Pinpoint the cell where the given text exists, returning its (x, y) midpoint coordinate. 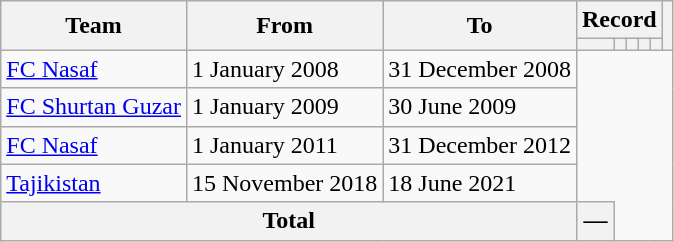
From (284, 26)
1 January 2011 (284, 145)
Record (619, 20)
To (480, 26)
30 June 2009 (480, 107)
18 June 2021 (480, 183)
31 December 2008 (480, 69)
15 November 2018 (284, 183)
FC Shurtan Guzar (94, 107)
Total (289, 221)
— (595, 221)
Tajikistan (94, 183)
1 January 2008 (284, 69)
31 December 2012 (480, 145)
1 January 2009 (284, 107)
Team (94, 26)
